Provide the (x, y) coordinate of the cell's center where the given text is located.  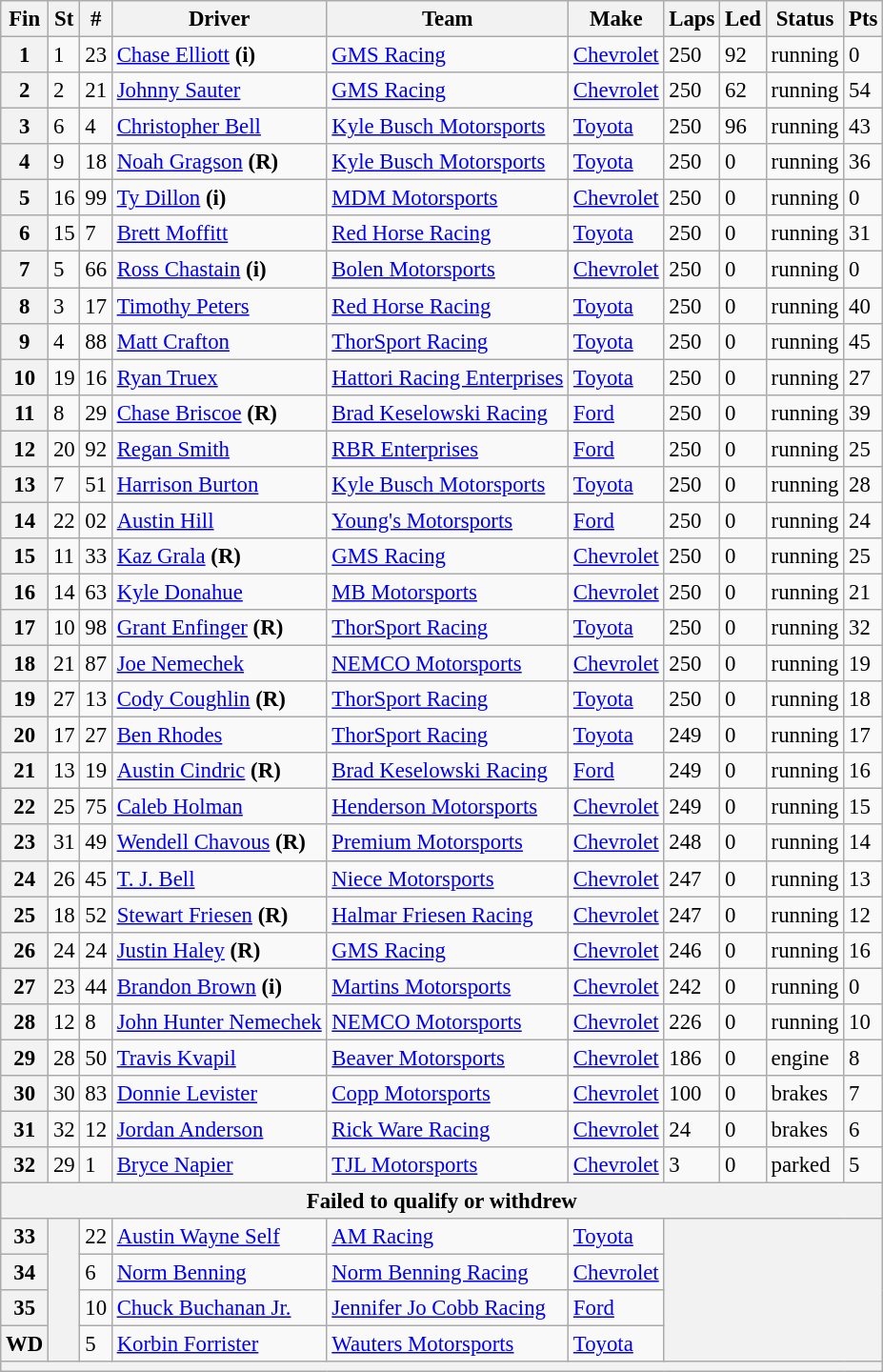
Austin Hill (219, 520)
49 (95, 843)
39 (863, 413)
Laps (692, 19)
Kyle Donahue (219, 592)
Brett Moffitt (219, 233)
# (95, 19)
Joe Nemechek (219, 664)
52 (95, 915)
96 (743, 127)
Noah Gragson (R) (219, 162)
WD (25, 1344)
35 (25, 1308)
Niece Motorsports (448, 878)
Harrison Burton (219, 485)
Norm Benning Racing (448, 1273)
36 (863, 162)
Make (616, 19)
Jordan Anderson (219, 1129)
Caleb Holman (219, 807)
Premium Motorsports (448, 843)
Bryce Napier (219, 1165)
83 (95, 1094)
Fin (25, 19)
Brandon Brown (i) (219, 986)
Hattori Racing Enterprises (448, 377)
100 (692, 1094)
Johnny Sauter (219, 91)
Copp Motorsports (448, 1094)
66 (95, 270)
Chase Elliott (i) (219, 55)
engine (804, 1058)
Regan Smith (219, 449)
75 (95, 807)
Led (743, 19)
Ben Rhodes (219, 736)
Bolen Motorsports (448, 270)
Christopher Bell (219, 127)
Chuck Buchanan Jr. (219, 1308)
44 (95, 986)
Chase Briscoe (R) (219, 413)
Donnie Levister (219, 1094)
50 (95, 1058)
MDM Motorsports (448, 198)
Ryan Truex (219, 377)
242 (692, 986)
St (65, 19)
TJL Motorsports (448, 1165)
34 (25, 1273)
Wendell Chavous (R) (219, 843)
Justin Haley (R) (219, 950)
MB Motorsports (448, 592)
51 (95, 485)
88 (95, 341)
Henderson Motorsports (448, 807)
99 (95, 198)
Korbin Forrister (219, 1344)
186 (692, 1058)
Austin Cindric (R) (219, 771)
02 (95, 520)
98 (95, 628)
parked (804, 1165)
Grant Enfinger (R) (219, 628)
Status (804, 19)
Kaz Grala (R) (219, 556)
62 (743, 91)
Wauters Motorsports (448, 1344)
40 (863, 306)
Ross Chastain (i) (219, 270)
RBR Enterprises (448, 449)
John Hunter Nemechek (219, 1022)
Stewart Friesen (R) (219, 915)
54 (863, 91)
Jennifer Jo Cobb Racing (448, 1308)
248 (692, 843)
Norm Benning (219, 1273)
Cody Coughlin (R) (219, 699)
Pts (863, 19)
Martins Motorsports (448, 986)
Young's Motorsports (448, 520)
226 (692, 1022)
AM Racing (448, 1237)
246 (692, 950)
Halmar Friesen Racing (448, 915)
87 (95, 664)
Ty Dillon (i) (219, 198)
Beaver Motorsports (448, 1058)
43 (863, 127)
Failed to qualify or withdrew (442, 1201)
Team (448, 19)
Timothy Peters (219, 306)
Travis Kvapil (219, 1058)
63 (95, 592)
Rick Ware Racing (448, 1129)
Matt Crafton (219, 341)
Austin Wayne Self (219, 1237)
T. J. Bell (219, 878)
Driver (219, 19)
